From the cell containing the given text, extract its center point as [x, y] coordinate. 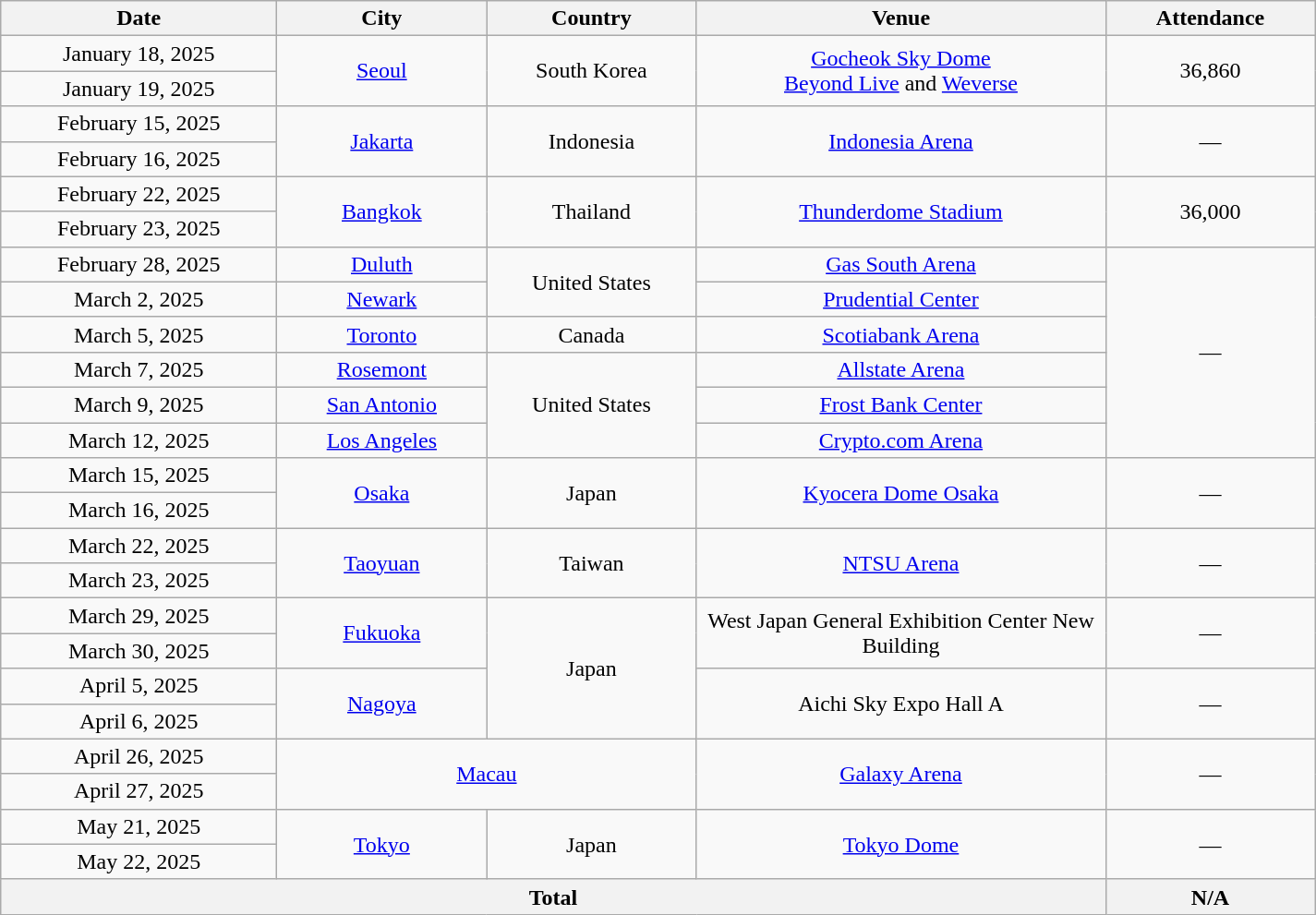
March 15, 2025 [139, 476]
March 5, 2025 [139, 334]
Gocheok Sky Dome Beyond Live and Weverse [901, 71]
Tokyo [382, 844]
NTSU Arena [901, 563]
February 28, 2025 [139, 264]
Total [553, 897]
March 22, 2025 [139, 546]
February 15, 2025 [139, 124]
March 9, 2025 [139, 404]
Frost Bank Center [901, 404]
March 12, 2025 [139, 440]
February 16, 2025 [139, 159]
Gas South Arena [901, 264]
Venue [901, 18]
February 23, 2025 [139, 229]
May 21, 2025 [139, 826]
Taoyuan [382, 563]
36,860 [1210, 71]
36,000 [1210, 211]
Date [139, 18]
Taiwan [591, 563]
March 30, 2025 [139, 651]
Galaxy Arena [901, 774]
March 7, 2025 [139, 369]
April 26, 2025 [139, 756]
Seoul [382, 71]
San Antonio [382, 404]
Allstate Arena [901, 369]
March 29, 2025 [139, 616]
N/A [1210, 897]
Canada [591, 334]
Thunderdome Stadium [901, 211]
February 22, 2025 [139, 194]
January 18, 2025 [139, 54]
March 16, 2025 [139, 511]
Newark [382, 299]
Scotiabank Arena [901, 334]
Bangkok [382, 211]
January 19, 2025 [139, 89]
May 22, 2025 [139, 861]
Nagoya [382, 704]
Attendance [1210, 18]
West Japan General Exhibition Center New Building [901, 633]
Fukuoka [382, 633]
South Korea [591, 71]
April 5, 2025 [139, 686]
Prudential Center [901, 299]
March 23, 2025 [139, 581]
Kyocera Dome Osaka [901, 493]
April 6, 2025 [139, 721]
Country [591, 18]
Jakarta [382, 141]
Aichi Sky Expo Hall A [901, 704]
Osaka [382, 493]
March 2, 2025 [139, 299]
Duluth [382, 264]
City [382, 18]
Macau [487, 774]
April 27, 2025 [139, 791]
Los Angeles [382, 440]
Crypto.com Arena [901, 440]
Toronto [382, 334]
Thailand [591, 211]
Indonesia Arena [901, 141]
Tokyo Dome [901, 844]
Rosemont [382, 369]
Indonesia [591, 141]
